Find where the given text appears and provide that cell's center as (X, Y) coordinate. 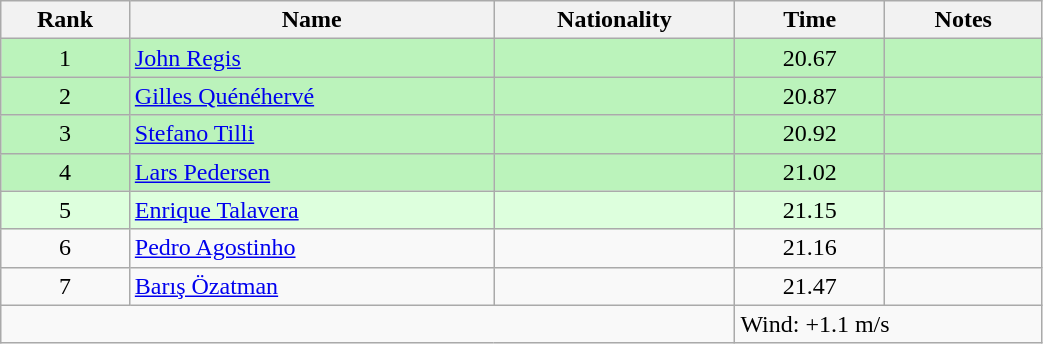
20.92 (810, 134)
1 (66, 58)
Barış Özatman (312, 286)
4 (66, 172)
20.67 (810, 58)
Gilles Quénéhervé (312, 96)
Wind: +1.1 m/s (888, 324)
Notes (964, 20)
21.16 (810, 248)
7 (66, 286)
Lars Pedersen (312, 172)
Pedro Agostinho (312, 248)
John Regis (312, 58)
Stefano Tilli (312, 134)
20.87 (810, 96)
Time (810, 20)
Name (312, 20)
21.02 (810, 172)
21.47 (810, 286)
6 (66, 248)
Rank (66, 20)
Nationality (614, 20)
Enrique Talavera (312, 210)
21.15 (810, 210)
3 (66, 134)
5 (66, 210)
2 (66, 96)
